Capture the cell that displays the provided text and extract its [X, Y] central coordinate. 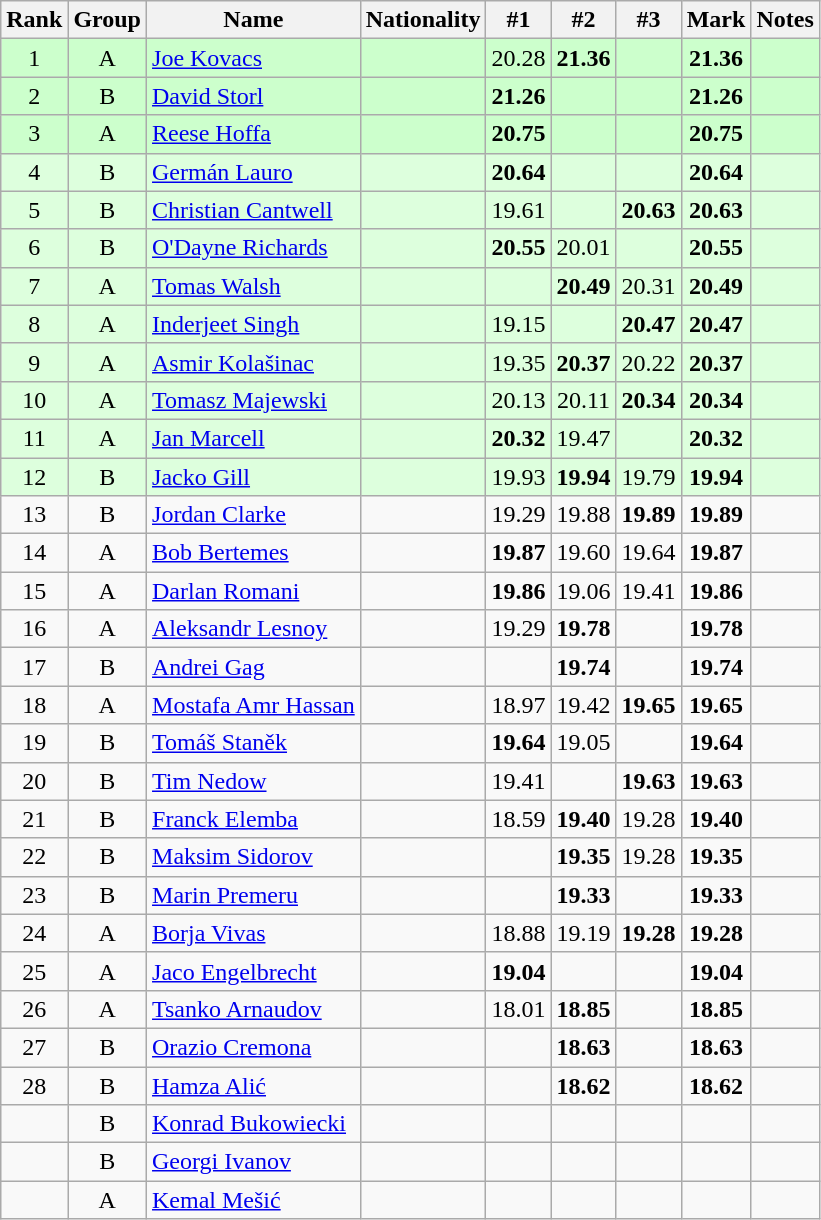
Franck Elemba [254, 819]
20.11 [584, 400]
19.15 [518, 324]
Jan Marcell [254, 438]
Jaco Engelbrecht [254, 971]
#3 [648, 20]
Georgi Ivanov [254, 1162]
20.13 [518, 400]
19.05 [584, 743]
20 [34, 781]
#1 [518, 20]
3 [34, 134]
19.61 [518, 210]
11 [34, 438]
19 [34, 743]
26 [34, 1009]
Maksim Sidorov [254, 857]
Reese Hoffa [254, 134]
20.31 [648, 286]
4 [34, 172]
18 [34, 705]
Group [108, 20]
Asmir Kolašinac [254, 362]
19.19 [584, 933]
19.88 [584, 515]
27 [34, 1047]
Borja Vivas [254, 933]
17 [34, 667]
12 [34, 477]
21 [34, 819]
16 [34, 629]
Orazio Cremona [254, 1047]
Nationality [423, 20]
18.01 [518, 1009]
14 [34, 553]
Aleksandr Lesnoy [254, 629]
20.22 [648, 362]
Kemal Mešić [254, 1200]
19.47 [584, 438]
Konrad Bukowiecki [254, 1124]
9 [34, 362]
8 [34, 324]
Notes [785, 20]
Tomasz Majewski [254, 400]
Tomáš Staněk [254, 743]
15 [34, 591]
25 [34, 971]
Marin Premeru [254, 895]
19.79 [648, 477]
Rank [34, 20]
19.60 [584, 553]
Andrei Gag [254, 667]
Jordan Clarke [254, 515]
Christian Cantwell [254, 210]
28 [34, 1085]
6 [34, 248]
2 [34, 96]
Inderjeet Singh [254, 324]
Tim Nedow [254, 781]
Jacko Gill [254, 477]
18.88 [518, 933]
Hamza Alić [254, 1085]
19.93 [518, 477]
Mostafa Amr Hassan [254, 705]
Mark [716, 20]
19.42 [584, 705]
20.01 [584, 248]
13 [34, 515]
Tsanko Arnaudov [254, 1009]
Joe Kovacs [254, 58]
1 [34, 58]
20.28 [518, 58]
David Storl [254, 96]
18.59 [518, 819]
Bob Bertemes [254, 553]
24 [34, 933]
18.97 [518, 705]
10 [34, 400]
7 [34, 286]
23 [34, 895]
Darlan Romani [254, 591]
Germán Lauro [254, 172]
Name [254, 20]
19.06 [584, 591]
22 [34, 857]
5 [34, 210]
#2 [584, 20]
O'Dayne Richards [254, 248]
Tomas Walsh [254, 286]
